Determine the (x, y) coordinate at the center of the cell enclosing the given text.  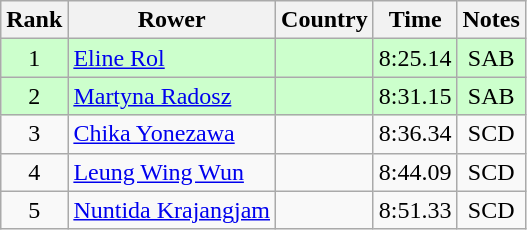
8:36.34 (415, 134)
Country (325, 20)
Chika Yonezawa (172, 134)
5 (34, 210)
Time (415, 20)
Leung Wing Wun (172, 172)
4 (34, 172)
Rank (34, 20)
1 (34, 58)
Martyna Radosz (172, 96)
8:44.09 (415, 172)
Nuntida Krajangjam (172, 210)
2 (34, 96)
3 (34, 134)
Notes (491, 20)
Eline Rol (172, 58)
8:25.14 (415, 58)
8:31.15 (415, 96)
8:51.33 (415, 210)
Rower (172, 20)
